Search for the cell housing the specified text and yield its [x, y] center coordinate. 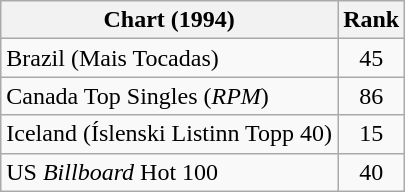
40 [372, 172]
45 [372, 58]
Chart (1994) [170, 20]
US Billboard Hot 100 [170, 172]
Rank [372, 20]
86 [372, 96]
15 [372, 134]
Iceland (Íslenski Listinn Topp 40) [170, 134]
Canada Top Singles (RPM) [170, 96]
Brazil (Mais Tocadas) [170, 58]
